Extract the (X, Y) coordinate from the center of the cell holding the provided text.  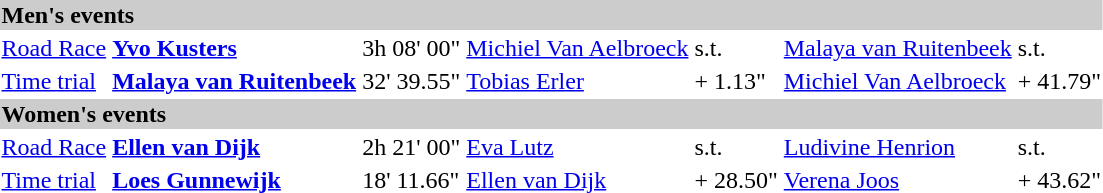
Men's events (552, 15)
+ 41.79" (1059, 81)
3h 08' 00" (412, 48)
Eva Lutz (578, 147)
+ 1.13" (736, 81)
32' 39.55" (412, 81)
Ellen van Dijk (234, 147)
2h 21' 00" (412, 147)
Yvo Kusters (234, 48)
Ludivine Henrion (898, 147)
Women's events (552, 114)
Tobias Erler (578, 81)
Time trial (54, 81)
